Find where the given text appears and provide that cell's center as [x, y] coordinate. 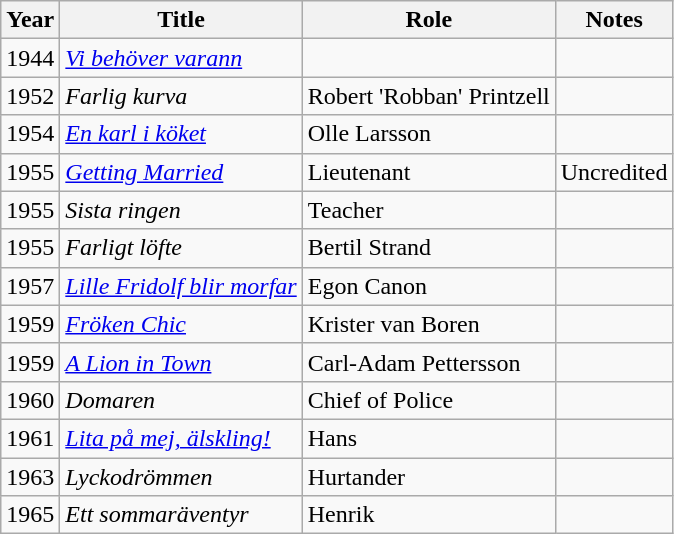
A Lion in Town [181, 362]
Notes [614, 20]
Uncredited [614, 172]
Lyckodrömmen [181, 477]
1960 [30, 400]
Carl-Adam Pettersson [428, 362]
Title [181, 20]
Krister van Boren [428, 324]
1944 [30, 58]
1965 [30, 515]
Domaren [181, 400]
Hans [428, 438]
Chief of Police [428, 400]
En karl i köket [181, 134]
Hurtander [428, 477]
Egon Canon [428, 286]
Vi behöver varann [181, 58]
Sista ringen [181, 210]
1954 [30, 134]
Role [428, 20]
Olle Larsson [428, 134]
Lille Fridolf blir morfar [181, 286]
Farlig kurva [181, 96]
1952 [30, 96]
1961 [30, 438]
Farligt löfte [181, 248]
Robert 'Robban' Printzell [428, 96]
1963 [30, 477]
Bertil Strand [428, 248]
Ett sommaräventyr [181, 515]
Year [30, 20]
Henrik [428, 515]
1957 [30, 286]
Lita på mej, älskling! [181, 438]
Teacher [428, 210]
Fröken Chic [181, 324]
Lieutenant [428, 172]
Getting Married [181, 172]
